Determine the [x, y] coordinate at the center of the cell enclosing the given text.  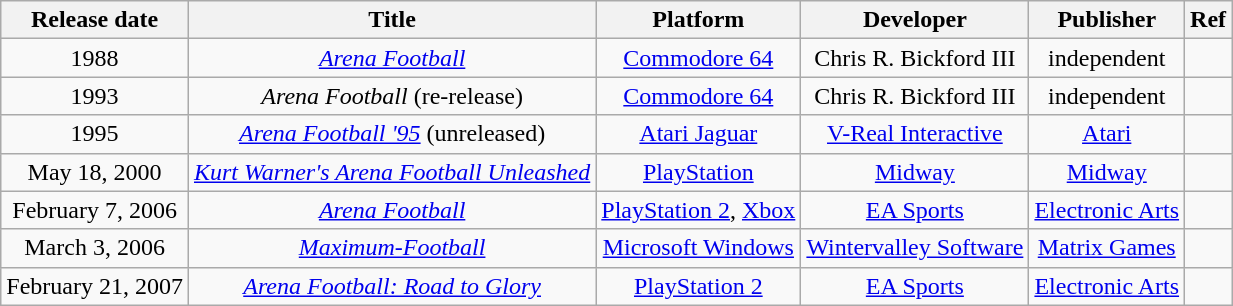
February 7, 2006 [95, 210]
PlayStation 2 [698, 286]
Ref [1208, 20]
Microsoft Windows [698, 248]
1988 [95, 58]
Release date [95, 20]
Arena Football: Road to Glory [392, 286]
Title [392, 20]
Maximum-Football [392, 248]
PlayStation [698, 172]
March 3, 2006 [95, 248]
Platform [698, 20]
Wintervalley Software [915, 248]
1995 [95, 134]
PlayStation 2, Xbox [698, 210]
May 18, 2000 [95, 172]
Publisher [1107, 20]
Developer [915, 20]
Arena Football '95 (unreleased) [392, 134]
Kurt Warner's Arena Football Unleashed [392, 172]
Atari Jaguar [698, 134]
Matrix Games [1107, 248]
Atari [1107, 134]
1993 [95, 96]
February 21, 2007 [95, 286]
V-Real Interactive [915, 134]
Arena Football (re-release) [392, 96]
